Extract the (X, Y) coordinate from the center of the cell holding the provided text.  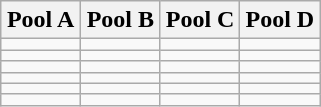
Pool D (280, 20)
Pool B (120, 20)
Pool A (41, 20)
Pool C (200, 20)
